Provide the [X, Y] coordinate of the cell's center where the given text is located.  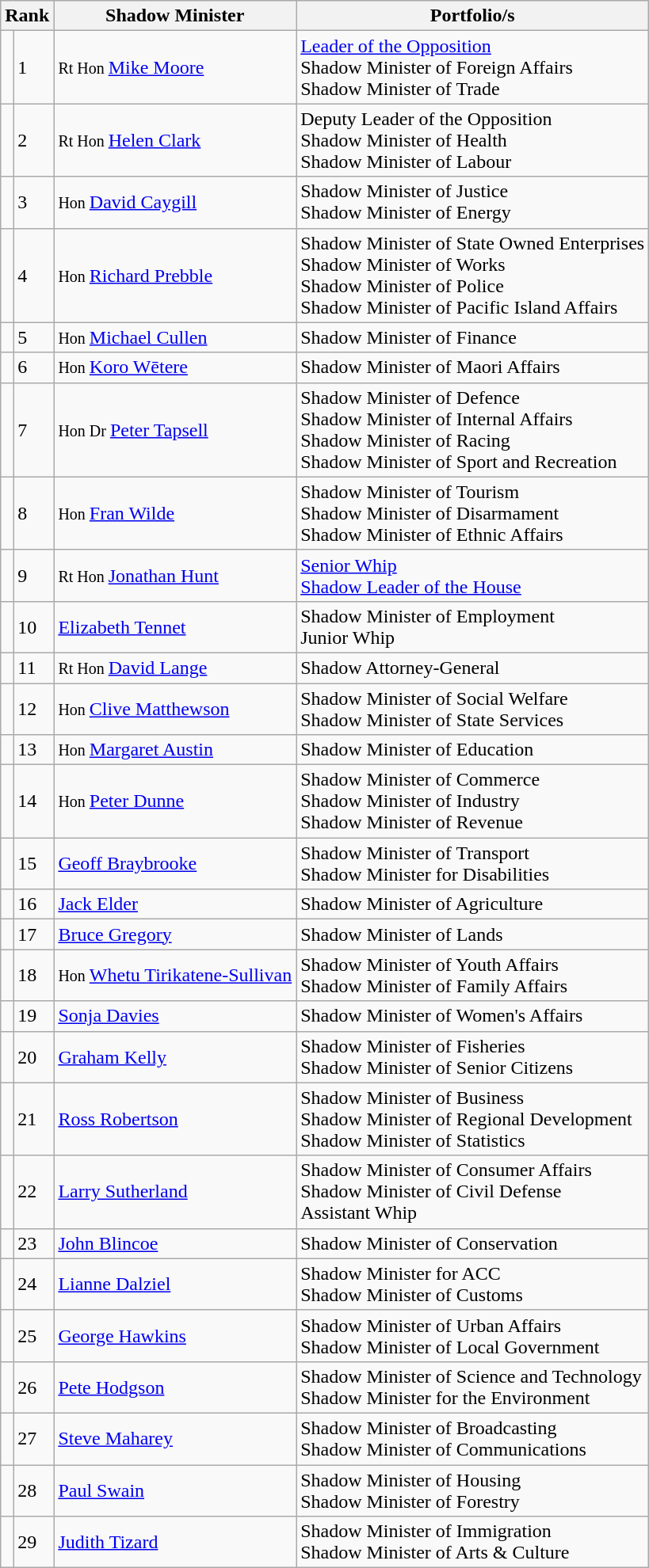
Rt Hon Mike Moore [175, 67]
Hon Whetu Tirikatene-Sullivan [175, 976]
Hon Peter Dunne [175, 801]
Shadow Minister of FisheriesShadow Minister of Senior Citizens [472, 1056]
Shadow Minister of Lands [472, 934]
Rt Hon David Lange [175, 668]
Portfolio/s [472, 16]
Ross Robertson [175, 1119]
Hon Michael Cullen [175, 337]
Rt Hon Jonathan Hunt [175, 575]
19 [33, 1016]
4 [33, 276]
Shadow Minister of JusticeShadow Minister of Energy [472, 203]
Hon Koro Wētere [175, 367]
23 [33, 1243]
16 [33, 904]
Pete Hodgson [175, 1387]
Shadow Minister [175, 16]
Shadow Minister of Conservation [472, 1243]
18 [33, 976]
John Blincoe [175, 1243]
Shadow Minister of Urban AffairsShadow Minister of Local Government [472, 1335]
24 [33, 1284]
11 [33, 668]
Rank [27, 16]
Geoff Braybrooke [175, 863]
Bruce Gregory [175, 934]
Lianne Dalziel [175, 1284]
Hon Richard Prebble [175, 276]
Judith Tizard [175, 1543]
Shadow Minister of Women's Affairs [472, 1016]
1 [33, 67]
Shadow Minister of BroadcastingShadow Minister of Communications [472, 1438]
Hon Margaret Austin [175, 750]
Shadow Minister of State Owned EnterprisesShadow Minister of WorksShadow Minister of PoliceShadow Minister of Pacific Island Affairs [472, 276]
Deputy Leader of the OppositionShadow Minister of HealthShadow Minister of Labour [472, 140]
Larry Sutherland [175, 1192]
Elizabeth Tennet [175, 627]
26 [33, 1387]
George Hawkins [175, 1335]
Shadow Minister of Education [472, 750]
Hon Clive Matthewson [175, 708]
28 [33, 1490]
Hon Dr Peter Tapsell [175, 429]
Jack Elder [175, 904]
Shadow Minister of Finance [472, 337]
Hon Fran Wilde [175, 513]
Senior WhipShadow Leader of the House [472, 575]
Rt Hon Helen Clark [175, 140]
13 [33, 750]
Shadow Minister of Consumer AffairsShadow Minister of Civil DefenseAssistant Whip [472, 1192]
6 [33, 367]
Shadow Minister of TourismShadow Minister of DisarmamentShadow Minister of Ethnic Affairs [472, 513]
29 [33, 1543]
7 [33, 429]
Graham Kelly [175, 1056]
Shadow Minister of CommerceShadow Minister of IndustryShadow Minister of Revenue [472, 801]
25 [33, 1335]
8 [33, 513]
Hon David Caygill [175, 203]
Shadow Minister of Youth AffairsShadow Minister of Family Affairs [472, 976]
27 [33, 1438]
Shadow Minister of EmploymentJunior Whip [472, 627]
10 [33, 627]
5 [33, 337]
21 [33, 1119]
20 [33, 1056]
15 [33, 863]
Shadow Minister of HousingShadow Minister of Forestry [472, 1490]
Shadow Minister of Social WelfareShadow Minister of State Services [472, 708]
Shadow Minister of Agriculture [472, 904]
Shadow Minister of BusinessShadow Minister of Regional DevelopmentShadow Minister of Statistics [472, 1119]
Steve Maharey [175, 1438]
14 [33, 801]
12 [33, 708]
Leader of the OppositionShadow Minister of Foreign AffairsShadow Minister of Trade [472, 67]
22 [33, 1192]
Paul Swain [175, 1490]
Sonja Davies [175, 1016]
Shadow Attorney-General [472, 668]
Shadow Minister of Science and TechnologyShadow Minister for the Environment [472, 1387]
Shadow Minister of Maori Affairs [472, 367]
Shadow Minister for ACCShadow Minister of Customs [472, 1284]
3 [33, 203]
Shadow Minister of TransportShadow Minister for Disabilities [472, 863]
2 [33, 140]
Shadow Minister of DefenceShadow Minister of Internal AffairsShadow Minister of RacingShadow Minister of Sport and Recreation [472, 429]
17 [33, 934]
9 [33, 575]
Shadow Minister of ImmigrationShadow Minister of Arts & Culture [472, 1543]
